Identify which cell holds the provided text, then report its [x, y] central coordinate. 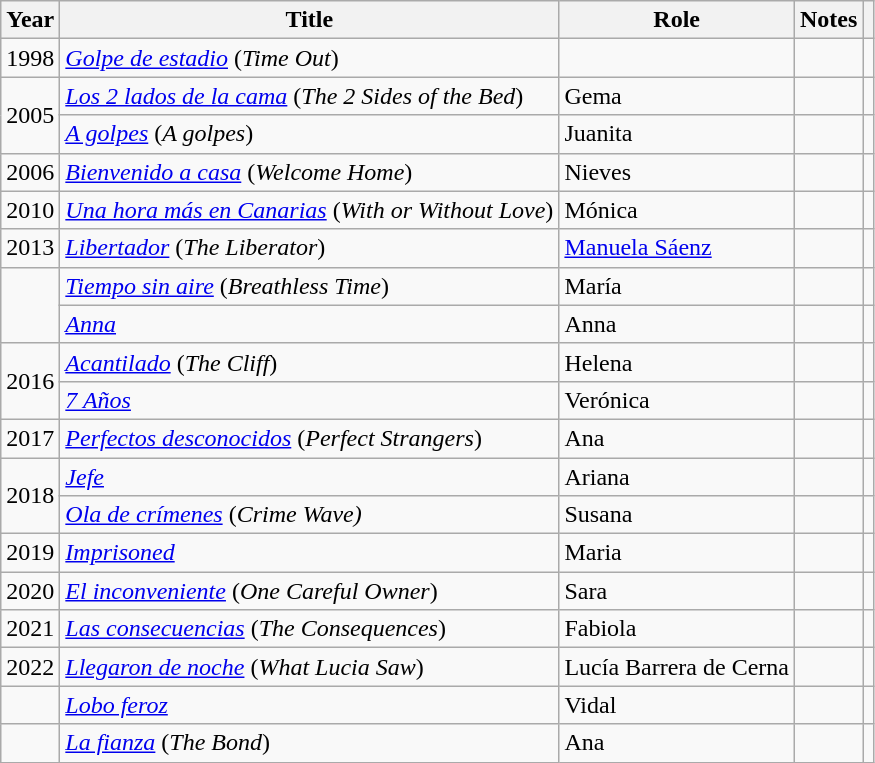
2010 [30, 210]
Sara [677, 591]
Ariana [677, 477]
A golpes (A golpes) [310, 134]
Libertador (The Liberator) [310, 248]
2019 [30, 553]
2005 [30, 115]
Maria [677, 553]
El inconveniente (One Careful Owner) [310, 591]
Llegaron de noche (What Lucia Saw) [310, 667]
Lobo feroz [310, 705]
Imprisoned [310, 553]
Bienvenido a casa (Welcome Home) [310, 172]
Mónica [677, 210]
La fianza (The Bond) [310, 743]
Ola de crímenes (Crime Wave) [310, 515]
Los 2 lados de la cama (The 2 Sides of the Bed) [310, 96]
2016 [30, 381]
Notes [828, 20]
2020 [30, 591]
Nieves [677, 172]
Una hora más en Canarias (With or Without Love) [310, 210]
Year [30, 20]
Fabiola [677, 629]
Acantilado (The Cliff) [310, 362]
Lucía Barrera de Cerna [677, 667]
2017 [30, 438]
2021 [30, 629]
Tiempo sin aire (Breathless Time) [310, 286]
Title [310, 20]
Las consecuencias (The Consequences) [310, 629]
Juanita [677, 134]
Verónica [677, 400]
Perfectos desconocidos (Perfect Strangers) [310, 438]
2013 [30, 248]
Susana [677, 515]
María [677, 286]
2022 [30, 667]
Role [677, 20]
2006 [30, 172]
2018 [30, 496]
Jefe [310, 477]
Gema [677, 96]
1998 [30, 58]
Vidal [677, 705]
7 Años [310, 400]
Helena [677, 362]
Golpe de estadio (Time Out) [310, 58]
Manuela Sáenz [677, 248]
